Capture the cell that displays the provided text and extract its [x, y] central coordinate. 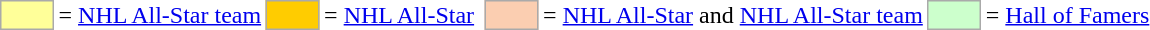
= NHL All-Star team [160, 15]
= NHL All-Star and NHL All-Star team [734, 15]
= NHL All-Star [400, 15]
